Search for the cell housing the specified text and yield its (X, Y) center coordinate. 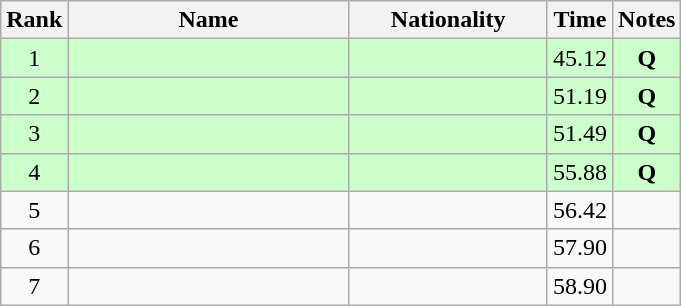
Notes (647, 20)
45.12 (580, 58)
Rank (34, 20)
4 (34, 172)
5 (34, 210)
2 (34, 96)
7 (34, 286)
Name (208, 20)
Time (580, 20)
Nationality (448, 20)
1 (34, 58)
6 (34, 248)
51.49 (580, 134)
57.90 (580, 248)
3 (34, 134)
51.19 (580, 96)
55.88 (580, 172)
58.90 (580, 286)
56.42 (580, 210)
